Determine the (X, Y) coordinate at the center of the cell enclosing the given text.  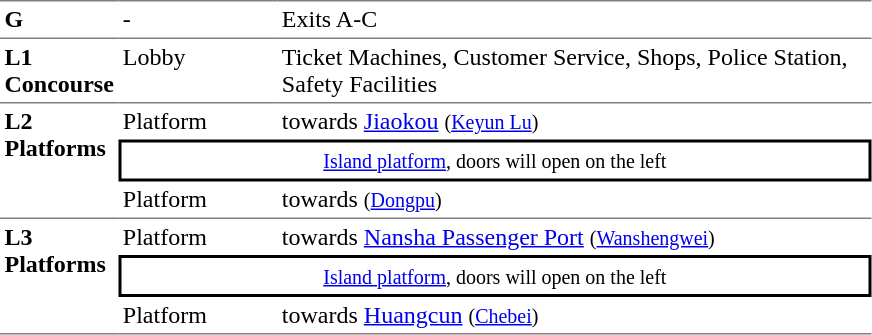
Ticket Machines, Customer Service, Shops, Police Station, Safety Facilities (574, 71)
L1Concourse (59, 71)
Exits A-C (574, 19)
L3Platforms (59, 277)
Lobby (198, 71)
towards Huangcun (Chebei) (574, 316)
L2Platforms (59, 162)
towards (Dongpu) (574, 201)
- (198, 19)
towards Jiaokou (Keyun Lu) (574, 122)
G (59, 19)
towards Nansha Passenger Port (Wanshengwei) (574, 237)
